Determine the (x, y) coordinate at the center of the cell enclosing the given text.  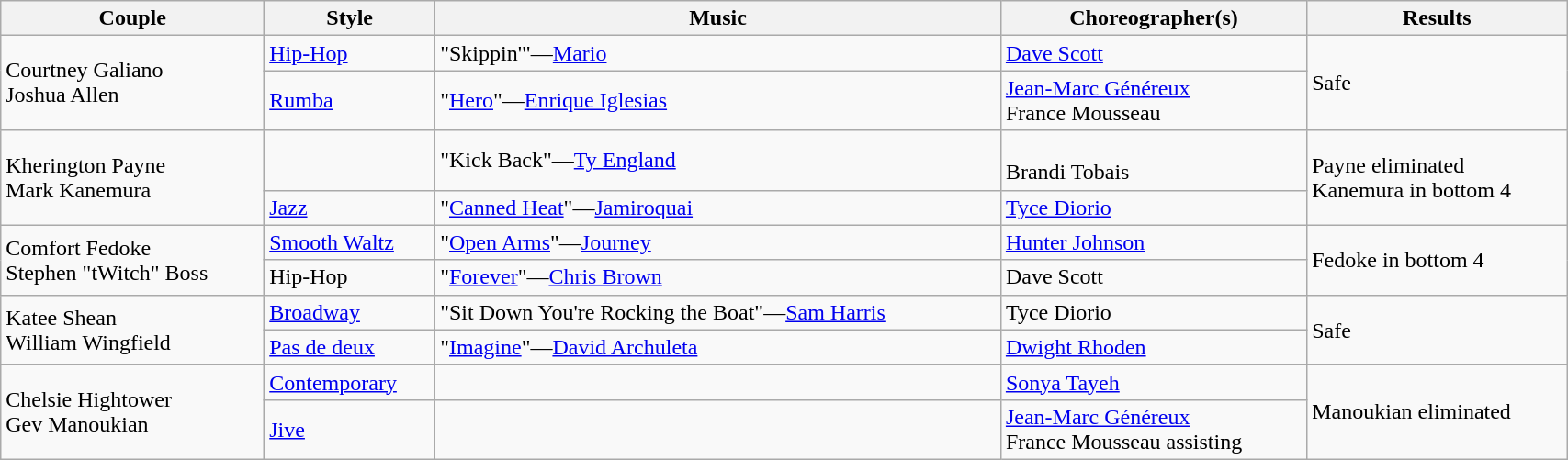
Brandi Tobais (1154, 160)
"Skippin'"—Mario (718, 53)
"Open Arms"—Journey (718, 242)
Payne eliminatedKanemura in bottom 4 (1437, 178)
Contemporary (350, 382)
Comfort FedokeStephen "tWitch" Boss (132, 260)
Hunter Johnson (1154, 242)
Chelsie HightowerGev Manoukian (132, 411)
Couple (132, 18)
Smooth Waltz (350, 242)
Results (1437, 18)
Style (350, 18)
Dwight Rhoden (1154, 347)
Music (718, 18)
"Sit Down You're Rocking the Boat"—Sam Harris (718, 312)
Jean-Marc GénéreuxFrance Mousseau (1154, 101)
"Canned Heat"—Jamiroquai (718, 208)
Fedoke in bottom 4 (1437, 260)
Manoukian eliminated (1437, 411)
Jazz (350, 208)
Pas de deux (350, 347)
Courtney GalianoJoshua Allen (132, 83)
Katee SheanWilliam Wingfield (132, 330)
Kherington PayneMark Kanemura (132, 178)
Broadway (350, 312)
Jive (350, 430)
"Forever"—Chris Brown (718, 277)
Jean-Marc GénéreuxFrance Mousseau assisting (1154, 430)
"Hero"—Enrique Iglesias (718, 101)
Rumba (350, 101)
Choreographer(s) (1154, 18)
Sonya Tayeh (1154, 382)
"Kick Back"—Ty England (718, 160)
"Imagine"—David Archuleta (718, 347)
